From the cell containing the given text, extract its center point as [x, y] coordinate. 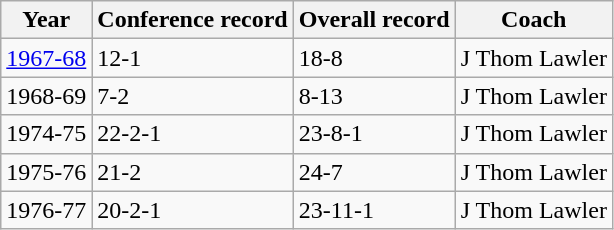
1975-76 [46, 172]
21-2 [192, 172]
22-2-1 [192, 134]
Overall record [374, 20]
Coach [534, 20]
20-2-1 [192, 210]
1968-69 [46, 96]
12-1 [192, 58]
8-13 [374, 96]
1967-68 [46, 58]
1976-77 [46, 210]
Year [46, 20]
23-11-1 [374, 210]
18-8 [374, 58]
Conference record [192, 20]
24-7 [374, 172]
1974-75 [46, 134]
7-2 [192, 96]
23-8-1 [374, 134]
